Identify which cell holds the provided text, then report its [X, Y] central coordinate. 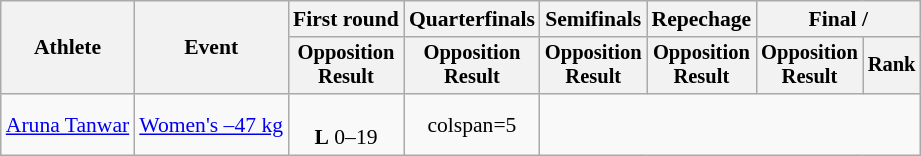
Aruna Tanwar [68, 124]
Event [211, 48]
First round [346, 19]
colspan=5 [472, 124]
Final / [838, 19]
Quarterfinals [472, 19]
Repechage [702, 19]
Athlete [68, 48]
Rank [892, 66]
L 0–19 [346, 124]
Women's –47 kg [211, 124]
Semifinals [594, 19]
